Capture the cell that displays the provided text and extract its [x, y] central coordinate. 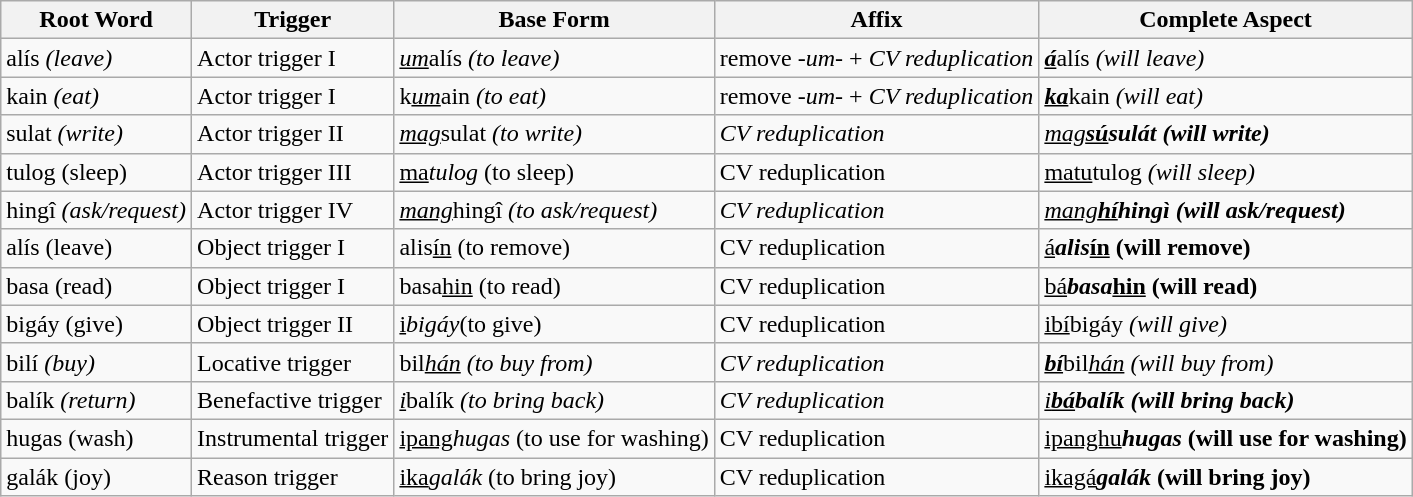
áalís (will leave) [1226, 58]
ibigáy(to give) [554, 324]
Benefactive trigger [293, 400]
basahin (to read) [554, 286]
bigáy (give) [96, 324]
kumain (to eat) [554, 96]
hugas (wash) [96, 438]
alisín (to remove) [554, 248]
Trigger [293, 20]
ikagalák (to bring joy) [554, 477]
hingî (ask/request) [96, 210]
Instrumental trigger [293, 438]
Base Form [554, 20]
Complete Aspect [1226, 20]
bilí (buy) [96, 362]
kakain (will eat) [1226, 96]
kain (eat) [96, 96]
bíbilhán (will buy from) [1226, 362]
balík (return) [96, 400]
manghíhingì (will ask/request) [1226, 210]
magsúsulát (will write) [1226, 134]
Actor trigger IV [293, 210]
Actor trigger II [293, 134]
Object trigger II [293, 324]
ibíbigáy (will give) [1226, 324]
Actor trigger III [293, 172]
bilhán (to buy from) [554, 362]
matutulog (will sleep) [1226, 172]
bábasahin (will read) [1226, 286]
matulog (to sleep) [554, 172]
ipanghuhugas (will use for washing) [1226, 438]
basa (read) [96, 286]
áalisín (will remove) [1226, 248]
Locative trigger [293, 362]
manghingî (to ask/request) [554, 210]
ibalík (to bring back) [554, 400]
galák (joy) [96, 477]
umalís (to leave) [554, 58]
tulog (sleep) [96, 172]
magsulat (to write) [554, 134]
Reason trigger [293, 477]
sulat (write) [96, 134]
ikagágalák (will bring joy) [1226, 477]
Affix [876, 20]
ipanghugas (to use for washing) [554, 438]
Root Word [96, 20]
ibábalík (will bring back) [1226, 400]
